Return [x, y] of the center of cell containing provided text 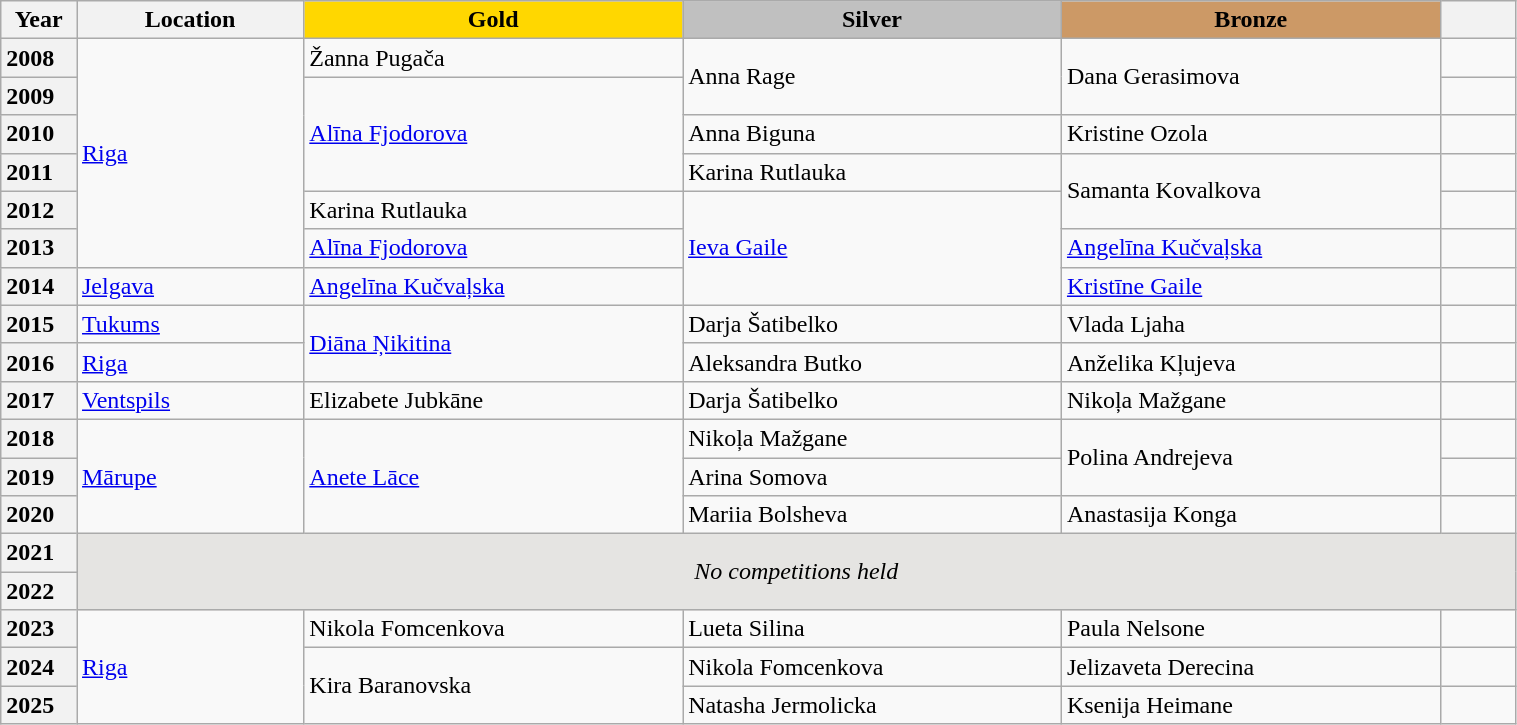
Elizabete Jubkāne [494, 400]
Anna Rage [872, 77]
Mariia Bolsheva [872, 515]
Ventspils [190, 400]
Tukums [190, 324]
Anželika Kļujeva [1250, 362]
Anastasija Konga [1250, 515]
Jelgava [190, 286]
Ieva Gaile [872, 248]
Kristīne Gaile [1250, 286]
Polina Andrejeva [1250, 457]
2010 [39, 134]
2016 [39, 362]
2018 [39, 438]
2013 [39, 248]
Kira Baranovska [494, 686]
2021 [39, 553]
Kristine Ozola [1250, 134]
2015 [39, 324]
Žanna Pugača [494, 58]
Gold [494, 20]
2014 [39, 286]
2024 [39, 667]
Arina Somova [872, 477]
2025 [39, 705]
Vlada Ljaha [1250, 324]
Bronze [1250, 20]
Mārupe [190, 476]
2011 [39, 172]
Aleksandra Butko [872, 362]
Silver [872, 20]
2009 [39, 96]
2023 [39, 629]
2019 [39, 477]
2020 [39, 515]
Samanta Kovalkova [1250, 191]
Diāna Ņikitina [494, 343]
2022 [39, 591]
Lueta Silina [872, 629]
Jelizaveta Derecina [1250, 667]
2017 [39, 400]
Dana Gerasimova [1250, 77]
Ksenija Heimane [1250, 705]
Location [190, 20]
Anete Lāce [494, 476]
2012 [39, 210]
Natasha Jermolicka [872, 705]
Year [39, 20]
2008 [39, 58]
Anna Biguna [872, 134]
Paula Nelsone [1250, 629]
No competitions held [796, 572]
